Capture the cell that displays the provided text and extract its [X, Y] central coordinate. 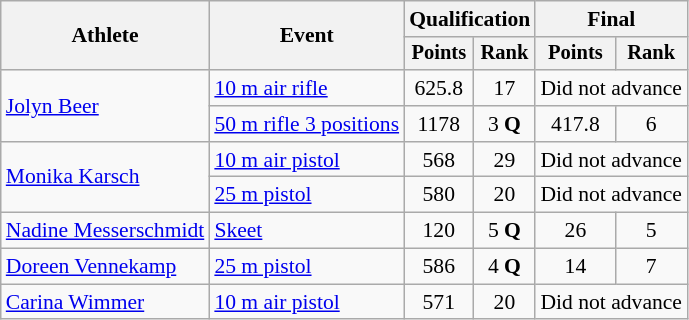
571 [438, 302]
586 [438, 267]
Nadine Messerschmidt [106, 231]
14 [575, 267]
1178 [438, 124]
120 [438, 231]
5 Q [504, 231]
417.8 [575, 124]
7 [651, 267]
17 [504, 88]
Carina Wimmer [106, 302]
Athlete [106, 36]
Final [611, 19]
568 [438, 160]
6 [651, 124]
580 [438, 195]
Skeet [306, 231]
625.8 [438, 88]
4 Q [504, 267]
Jolyn Beer [106, 106]
26 [575, 231]
Monika Karsch [106, 178]
5 [651, 231]
10 m air rifle [306, 88]
50 m rifle 3 positions [306, 124]
Doreen Vennekamp [106, 267]
Qualification [470, 19]
3 Q [504, 124]
Event [306, 36]
29 [504, 160]
